Capture the cell that displays the provided text and extract its (X, Y) central coordinate. 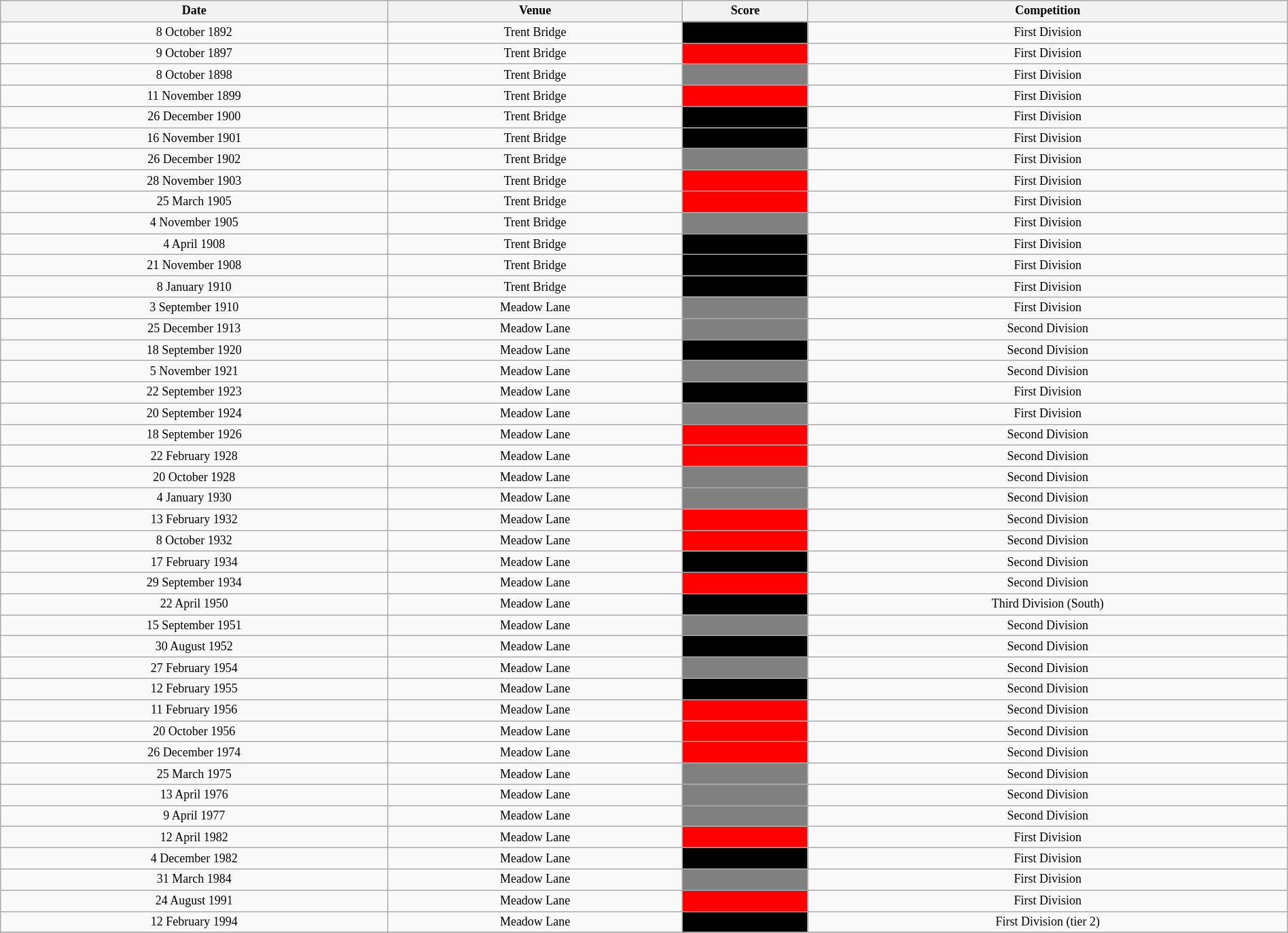
31 March 1984 (194, 879)
4 April 1908 (194, 245)
4 January 1930 (194, 499)
12 April 1982 (194, 837)
Competition (1048, 11)
22 September 1923 (194, 393)
9 April 1977 (194, 815)
13 April 1976 (194, 795)
Venue (535, 11)
22 February 1928 (194, 455)
20 September 1924 (194, 413)
28 November 1903 (194, 181)
26 December 1974 (194, 753)
Date (194, 11)
16 November 1901 (194, 139)
29 September 1934 (194, 583)
25 March 1975 (194, 773)
First Division (tier 2) (1048, 921)
25 March 1905 (194, 201)
8 January 1910 (194, 287)
3 September 1910 (194, 307)
4 December 1982 (194, 859)
30 August 1952 (194, 647)
12 February 1955 (194, 689)
26 December 1900 (194, 117)
8 October 1898 (194, 75)
Score (746, 11)
Third Division (South) (1048, 605)
27 February 1954 (194, 667)
18 September 1926 (194, 435)
20 October 1928 (194, 477)
17 February 1934 (194, 561)
12 February 1994 (194, 921)
18 September 1920 (194, 351)
24 August 1991 (194, 901)
25 December 1913 (194, 329)
5 November 1921 (194, 371)
26 December 1902 (194, 159)
4 November 1905 (194, 223)
11 February 1956 (194, 709)
13 February 1932 (194, 519)
8 October 1932 (194, 541)
8 October 1892 (194, 33)
21 November 1908 (194, 265)
9 October 1897 (194, 53)
22 April 1950 (194, 605)
11 November 1899 (194, 95)
15 September 1951 (194, 625)
20 October 1956 (194, 731)
